From the cell containing the given text, extract its center point as [X, Y] coordinate. 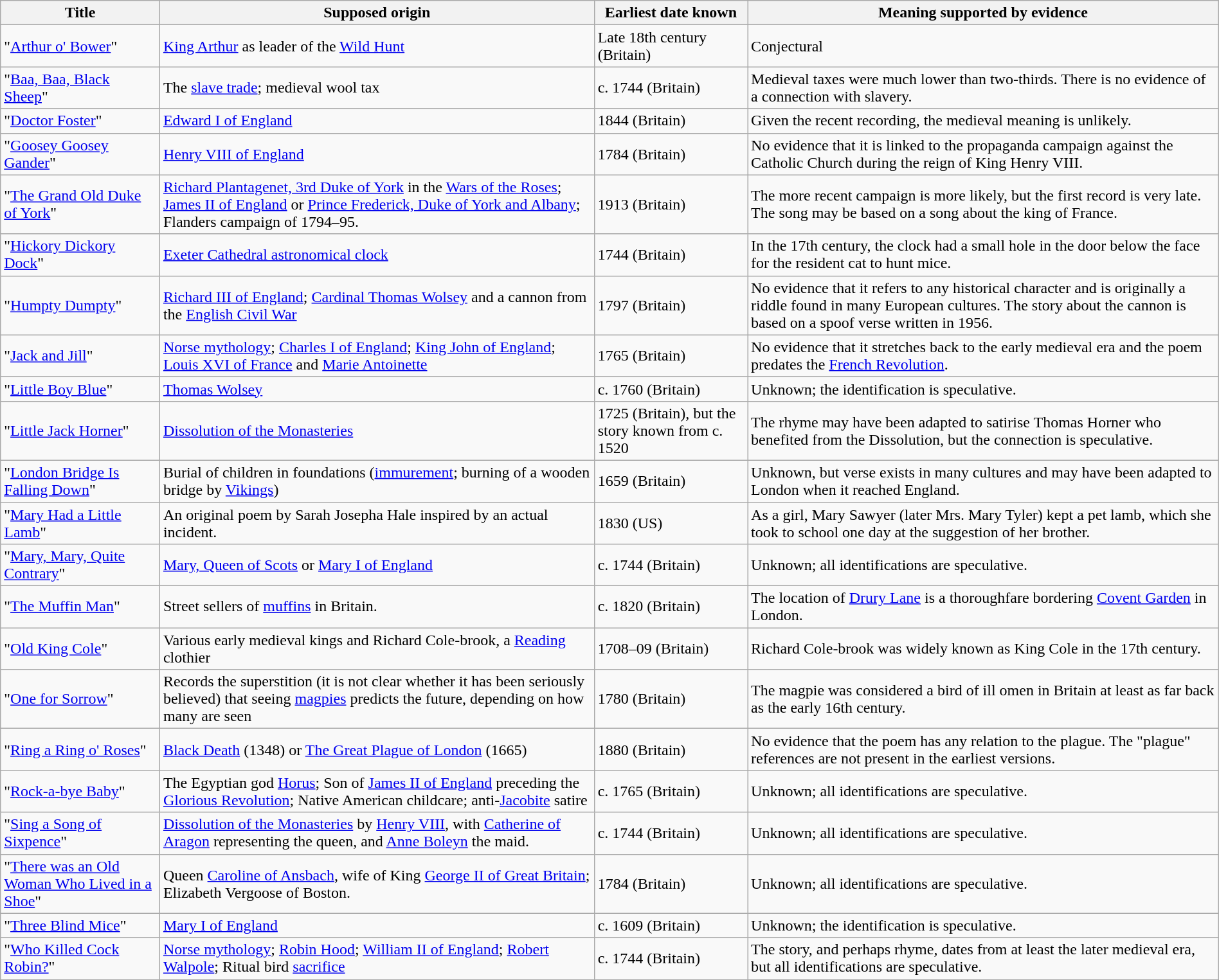
"Three Blind Mice" [80, 925]
1880 (Britain) [671, 749]
King Arthur as leader of the Wild Hunt [377, 46]
The Egyptian god Horus; Son of James II of England preceding the Glorious Revolution; Native American childcare; anti-Jacobite satire [377, 792]
1830 (US) [671, 523]
"Hickory Dickory Dock" [80, 254]
Black Death (1348) or The Great Plague of London (1665) [377, 749]
"Doctor Foster" [80, 121]
1659 (Britain) [671, 481]
1708–09 (Britain) [671, 649]
Earliest date known [671, 13]
"Old King Cole" [80, 649]
Richard Cole-brook was widely known as King Cole in the 17th century. [984, 649]
1797 (Britain) [671, 305]
"One for Sorrow" [80, 699]
The rhyme may have been adapted to satirise Thomas Horner who benefited from the Dissolution, but the connection is speculative. [984, 431]
"Goosey Goosey Gander" [80, 154]
1765 (Britain) [671, 356]
Mary I of England [377, 925]
Dissolution of the Monasteries [377, 431]
Conjectural [984, 46]
"Baa, Baa, Black Sheep" [80, 87]
Norse mythology; Robin Hood; William II of England; Robert Walpole; Ritual bird sacrifice [377, 959]
"Sing a Song of Sixpence" [80, 833]
"Humpty Dumpty" [80, 305]
c. 1820 (Britain) [671, 607]
"The Grand Old Duke of York" [80, 204]
"Arthur o' Bower" [80, 46]
1913 (Britain) [671, 204]
Richard III of England; Cardinal Thomas Wolsey and a cannon from the English Civil War [377, 305]
No evidence that the poem has any relation to the plague. The "plague" references are not present in the earliest versions. [984, 749]
Burial of children in foundations (immurement; burning of a wooden bridge by Vikings) [377, 481]
"The Muffin Man" [80, 607]
c. 1765 (Britain) [671, 792]
Mary, Queen of Scots or Mary I of England [377, 566]
"There was an Old Woman Who Lived in a Shoe" [80, 884]
The slave trade; medieval wool tax [377, 87]
The magpie was considered a bird of ill omen in Britain at least as far back as the early 16th century. [984, 699]
"Little Jack Horner" [80, 431]
The location of Drury Lane is a thoroughfare bordering Covent Garden in London. [984, 607]
Unknown, but verse exists in many cultures and may have been adapted to London when it reached England. [984, 481]
Given the recent recording, the medieval meaning is unlikely. [984, 121]
No evidence that it is linked to the propaganda campaign against the Catholic Church during the reign of King Henry VIII. [984, 154]
Queen Caroline of Ansbach, wife of King George II of Great Britain; Elizabeth Vergoose of Boston. [377, 884]
The story, and perhaps rhyme, dates from at least the later medieval era, but all identifications are speculative. [984, 959]
Norse mythology; Charles I of England; King John of England; Louis XVI of France and Marie Antoinette [377, 356]
Dissolution of the Monasteries by Henry VIII, with Catherine of Aragon representing the queen, and Anne Boleyn the maid. [377, 833]
Henry VIII of England [377, 154]
Medieval taxes were much lower than two-thirds. There is no evidence of a connection with slavery. [984, 87]
"Little Boy Blue" [80, 389]
The more recent campaign is more likely, but the first record is very late. The song may be based on a song about the king of France. [984, 204]
c. 1609 (Britain) [671, 925]
Thomas Wolsey [377, 389]
Supposed origin [377, 13]
Street sellers of muffins in Britain. [377, 607]
In the 17th century, the clock had a small hole in the door below the face for the resident cat to hunt mice. [984, 254]
1744 (Britain) [671, 254]
"Jack and Jill" [80, 356]
"Mary Had a Little Lamb" [80, 523]
1725 (Britain), but the story known from c. 1520 [671, 431]
Meaning supported by evidence [984, 13]
No evidence that it stretches back to the early medieval era and the poem predates the French Revolution. [984, 356]
Title [80, 13]
"Who Killed Cock Robin?" [80, 959]
1844 (Britain) [671, 121]
1780 (Britain) [671, 699]
"Mary, Mary, Quite Contrary" [80, 566]
As a girl, Mary Sawyer (later Mrs. Mary Tyler) kept a pet lamb, which she took to school one day at the suggestion of her brother. [984, 523]
"Rock-a-bye Baby" [80, 792]
Edward I of England [377, 121]
Various early medieval kings and Richard Cole-brook, a Reading clothier [377, 649]
An original poem by Sarah Josepha Hale inspired by an actual incident. [377, 523]
"Ring a Ring o' Roses" [80, 749]
"London Bridge Is Falling Down" [80, 481]
Late 18th century (Britain) [671, 46]
Exeter Cathedral astronomical clock [377, 254]
c. 1760 (Britain) [671, 389]
